Detect which cell encompasses the target text, then output its [X, Y] center coordinate. 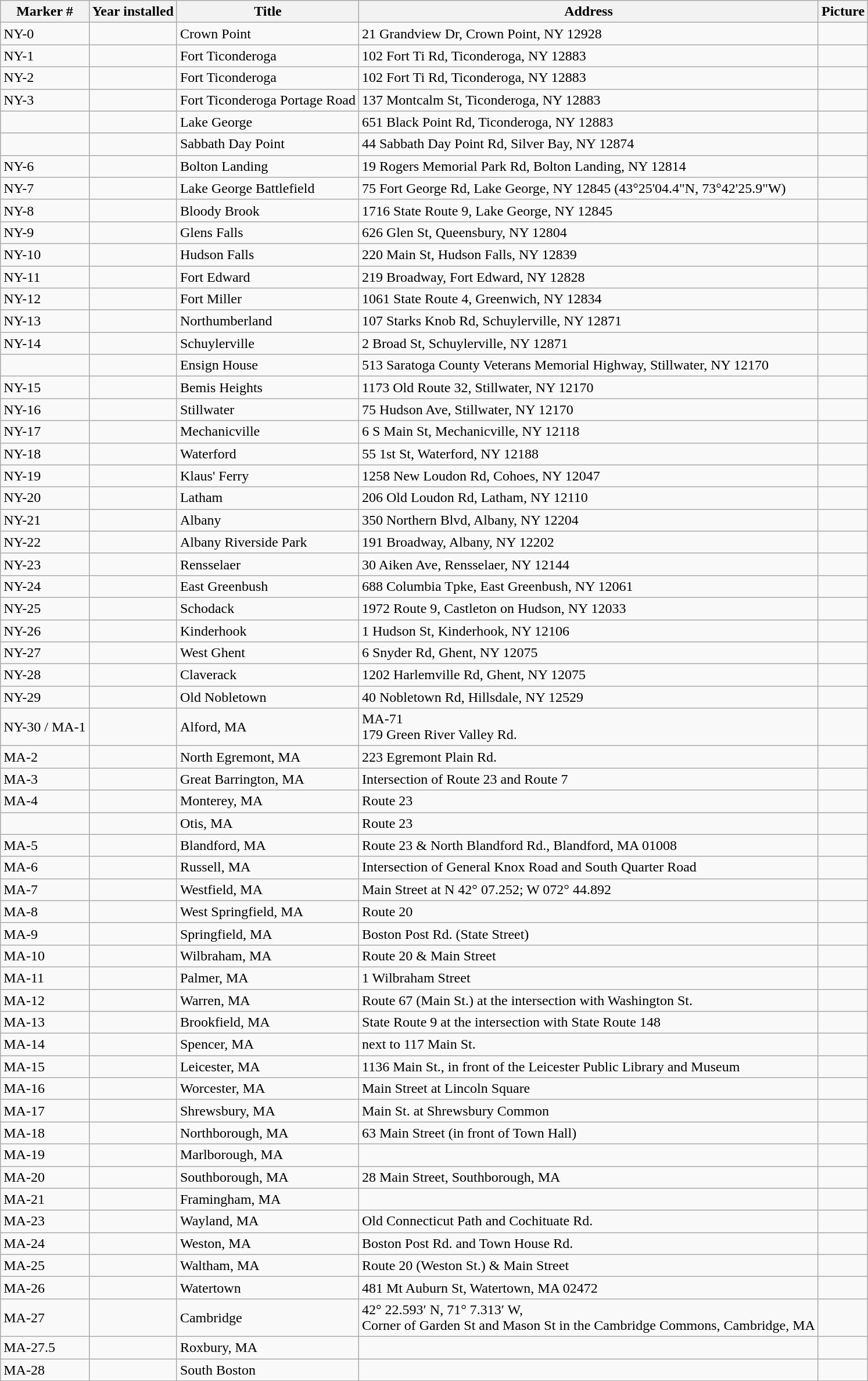
NY-9 [45, 232]
626 Glen St, Queensbury, NY 12804 [588, 232]
MA-20 [45, 1177]
West Springfield, MA [267, 912]
Northumberland [267, 321]
651 Black Point Rd, Ticonderoga, NY 12883 [588, 122]
75 Fort George Rd, Lake George, NY 12845 (43°25'04.4"N, 73°42'25.9"W) [588, 188]
NY-2 [45, 78]
Latham [267, 498]
28 Main Street, Southborough, MA [588, 1177]
688 Columbia Tpke, East Greenbush, NY 12061 [588, 586]
NY-22 [45, 542]
2 Broad St, Schuylerville, NY 12871 [588, 343]
Picture [842, 12]
Address [588, 12]
Mechanicville [267, 432]
1 Wilbraham Street [588, 978]
MA-9 [45, 934]
MA-13 [45, 1023]
Westfield, MA [267, 889]
21 Grandview Dr, Crown Point, NY 12928 [588, 34]
NY-29 [45, 697]
513 Saratoga County Veterans Memorial Highway, Stillwater, NY 12170 [588, 365]
NY-19 [45, 476]
Palmer, MA [267, 978]
MA-3 [45, 779]
Fort Ticonderoga Portage Road [267, 100]
1972 Route 9, Castleton on Hudson, NY 12033 [588, 608]
MA-71179 Green River Valley Rd. [588, 727]
Weston, MA [267, 1243]
Lake George Battlefield [267, 188]
Warren, MA [267, 1000]
Alford, MA [267, 727]
223 Egremont Plain Rd. [588, 757]
Crown Point [267, 34]
next to 117 Main St. [588, 1045]
Year installed [132, 12]
MA-24 [45, 1243]
Waltham, MA [267, 1265]
South Boston [267, 1369]
Leicester, MA [267, 1067]
NY-10 [45, 254]
Rensselaer [267, 564]
MA-12 [45, 1000]
Worcester, MA [267, 1089]
MA-19 [45, 1155]
Monterey, MA [267, 801]
MA-10 [45, 956]
Title [267, 12]
NY-15 [45, 388]
NY-14 [45, 343]
NY-18 [45, 454]
Bolton Landing [267, 166]
MA-11 [45, 978]
Main Street at Lincoln Square [588, 1089]
Spencer, MA [267, 1045]
Schodack [267, 608]
MA-25 [45, 1265]
Claverack [267, 675]
Kinderhook [267, 630]
1258 New Loudon Rd, Cohoes, NY 12047 [588, 476]
Route 20 [588, 912]
19 Rogers Memorial Park Rd, Bolton Landing, NY 12814 [588, 166]
NY-0 [45, 34]
NY-13 [45, 321]
MA-16 [45, 1089]
MA-14 [45, 1045]
NY-30 / MA-1 [45, 727]
44 Sabbath Day Point Rd, Silver Bay, NY 12874 [588, 144]
350 Northern Blvd, Albany, NY 12204 [588, 520]
MA-7 [45, 889]
Boston Post Rd. and Town House Rd. [588, 1243]
NY-12 [45, 299]
MA-27.5 [45, 1347]
Main St. at Shrewsbury Common [588, 1111]
NY-23 [45, 564]
55 1st St, Waterford, NY 12188 [588, 454]
NY-28 [45, 675]
Waterford [267, 454]
Otis, MA [267, 823]
Boston Post Rd. (State Street) [588, 934]
Wilbraham, MA [267, 956]
75 Hudson Ave, Stillwater, NY 12170 [588, 410]
Cambridge [267, 1318]
Shrewsbury, MA [267, 1111]
Wayland, MA [267, 1221]
1173 Old Route 32, Stillwater, NY 12170 [588, 388]
Springfield, MA [267, 934]
Marlborough, MA [267, 1155]
NY-6 [45, 166]
Route 20 (Weston St.) & Main Street [588, 1265]
Marker # [45, 12]
MA-28 [45, 1369]
Lake George [267, 122]
Klaus' Ferry [267, 476]
107 Starks Knob Rd, Schuylerville, NY 12871 [588, 321]
1202 Harlemville Rd, Ghent, NY 12075 [588, 675]
Ensign House [267, 365]
NY-1 [45, 56]
Route 23 & North Blandford Rd., Blandford, MA 01008 [588, 845]
42° 22.593′ N, 71° 7.313′ W,Corner of Garden St and Mason St in the Cambridge Commons, Cambridge, MA [588, 1318]
Bemis Heights [267, 388]
MA-27 [45, 1318]
Hudson Falls [267, 254]
NY-17 [45, 432]
Albany Riverside Park [267, 542]
NY-11 [45, 277]
1061 State Route 4, Greenwich, NY 12834 [588, 299]
NY-26 [45, 630]
Fort Miller [267, 299]
Old Nobletown [267, 697]
63 Main Street (in front of Town Hall) [588, 1133]
MA-8 [45, 912]
State Route 9 at the intersection with State Route 148 [588, 1023]
220 Main St, Hudson Falls, NY 12839 [588, 254]
Albany [267, 520]
NY-24 [45, 586]
Brookfield, MA [267, 1023]
West Ghent [267, 653]
Glens Falls [267, 232]
Schuylerville [267, 343]
Main Street at N 42° 07.252; W 072° 44.892 [588, 889]
MA-18 [45, 1133]
Northborough, MA [267, 1133]
MA-6 [45, 867]
Sabbath Day Point [267, 144]
NY-3 [45, 100]
MA-15 [45, 1067]
NY-8 [45, 210]
1136 Main St., in front of the Leicester Public Library and Museum [588, 1067]
NY-7 [45, 188]
Bloody Brook [267, 210]
Russell, MA [267, 867]
MA-2 [45, 757]
NY-20 [45, 498]
30 Aiken Ave, Rensselaer, NY 12144 [588, 564]
Stillwater [267, 410]
MA-26 [45, 1287]
NY-21 [45, 520]
NY-16 [45, 410]
6 Snyder Rd, Ghent, NY 12075 [588, 653]
219 Broadway, Fort Edward, NY 12828 [588, 277]
North Egremont, MA [267, 757]
Blandford, MA [267, 845]
Route 67 (Main St.) at the intersection with Washington St. [588, 1000]
Watertown [267, 1287]
East Greenbush [267, 586]
Southborough, MA [267, 1177]
MA-23 [45, 1221]
191 Broadway, Albany, NY 12202 [588, 542]
481 Mt Auburn St, Watertown, MA 02472 [588, 1287]
206 Old Loudon Rd, Latham, NY 12110 [588, 498]
137 Montcalm St, Ticonderoga, NY 12883 [588, 100]
Fort Edward [267, 277]
Roxbury, MA [267, 1347]
MA-21 [45, 1199]
1716 State Route 9, Lake George, NY 12845 [588, 210]
Intersection of Route 23 and Route 7 [588, 779]
NY-25 [45, 608]
Old Connecticut Path and Cochituate Rd. [588, 1221]
6 S Main St, Mechanicville, NY 12118 [588, 432]
1 Hudson St, Kinderhook, NY 12106 [588, 630]
Intersection of General Knox Road and South Quarter Road [588, 867]
NY-27 [45, 653]
40 Nobletown Rd, Hillsdale, NY 12529 [588, 697]
Route 20 & Main Street [588, 956]
Framingham, MA [267, 1199]
MA-4 [45, 801]
Great Barrington, MA [267, 779]
MA-5 [45, 845]
MA-17 [45, 1111]
